Provide the [X, Y] coordinate of the cell's center where the given text is located.  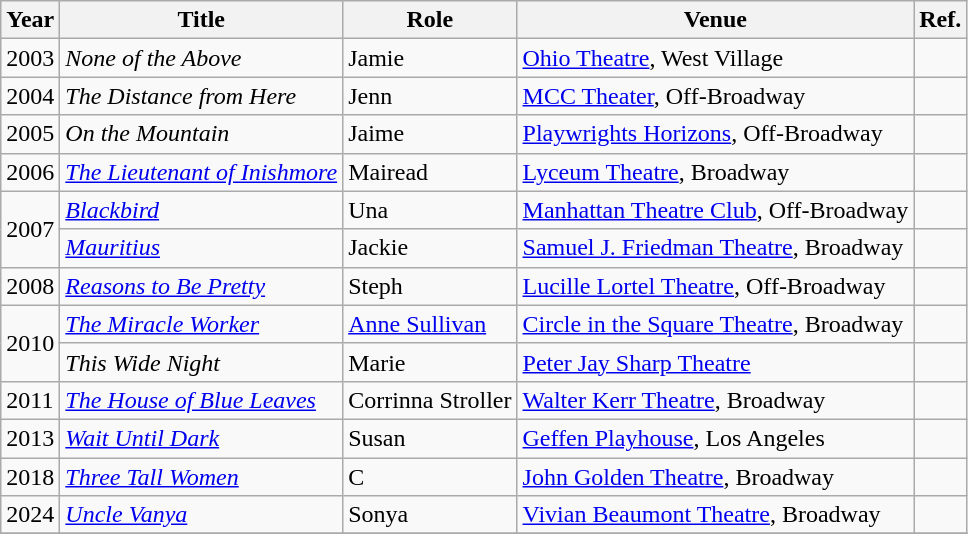
2024 [30, 515]
Corrinna Stroller [430, 400]
Role [430, 20]
John Golden Theatre, Broadway [716, 477]
2004 [30, 96]
Steph [430, 286]
Ref. [940, 20]
The Distance from Here [202, 96]
Una [430, 210]
2011 [30, 400]
Circle in the Square Theatre, Broadway [716, 324]
Anne Sullivan [430, 324]
Sonya [430, 515]
Jaime [430, 134]
The Miracle Worker [202, 324]
Marie [430, 362]
Mauritius [202, 248]
Jenn [430, 96]
Lyceum Theatre, Broadway [716, 172]
Peter Jay Sharp Theatre [716, 362]
Three Tall Women [202, 477]
Title [202, 20]
Jackie [430, 248]
Vivian Beaumont Theatre, Broadway [716, 515]
Jamie [430, 58]
Venue [716, 20]
This Wide Night [202, 362]
2008 [30, 286]
None of the Above [202, 58]
Reasons to Be Pretty [202, 286]
Samuel J. Friedman Theatre, Broadway [716, 248]
Lucille Lortel Theatre, Off-Broadway [716, 286]
2018 [30, 477]
Playwrights Horizons, Off-Broadway [716, 134]
Mairead [430, 172]
Geffen Playhouse, Los Angeles [716, 438]
The Lieutenant of Inishmore [202, 172]
Manhattan Theatre Club, Off-Broadway [716, 210]
2003 [30, 58]
Walter Kerr Theatre, Broadway [716, 400]
2007 [30, 229]
2013 [30, 438]
The House of Blue Leaves [202, 400]
2006 [30, 172]
2010 [30, 343]
MCC Theater, Off-Broadway [716, 96]
2005 [30, 134]
Uncle Vanya [202, 515]
Year [30, 20]
On the Mountain [202, 134]
Wait Until Dark [202, 438]
C [430, 477]
Susan [430, 438]
Ohio Theatre, West Village [716, 58]
Blackbird [202, 210]
